Locate the cell with the specified text and output its (x, y) center coordinate. 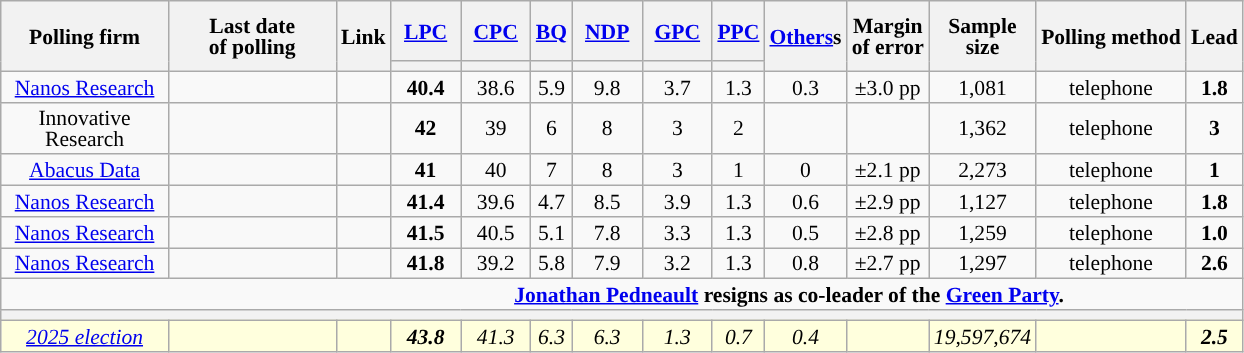
1.0 (1214, 232)
±2.1 pp (888, 170)
Samplesize (982, 36)
40.4 (426, 86)
39.6 (496, 202)
7 (552, 170)
NDP (607, 31)
39.2 (496, 264)
39 (496, 128)
3.2 (677, 264)
41.4 (426, 202)
41.3 (496, 336)
0.8 (805, 264)
0.3 (805, 86)
2.6 (1214, 264)
41 (426, 170)
1,297 (982, 264)
3.3 (677, 232)
42 (426, 128)
1,081 (982, 86)
Last dateof polling (252, 36)
0.7 (738, 336)
±2.7 pp (888, 264)
Link (364, 36)
Innovative Research (85, 128)
5.8 (552, 264)
GPC (677, 31)
0.4 (805, 336)
1,259 (982, 232)
3.9 (677, 202)
2.5 (1214, 336)
Polling firm (85, 36)
Abacus Data (85, 170)
Marginof error (888, 36)
38.6 (496, 86)
4.7 (552, 202)
5.9 (552, 86)
1,362 (982, 128)
6 (552, 128)
LPC (426, 31)
19,597,674 (982, 336)
±2.8 pp (888, 232)
CPC (496, 31)
7.8 (607, 232)
7.9 (607, 264)
0.5 (805, 232)
3.7 (677, 86)
1,127 (982, 202)
Polling method (1111, 36)
40.5 (496, 232)
41.8 (426, 264)
2,273 (982, 170)
0 (805, 170)
0.6 (805, 202)
2025 election (85, 336)
Lead (1214, 36)
41.5 (426, 232)
8.5 (607, 202)
±3.0 pp (888, 86)
5.1 (552, 232)
9.8 (607, 86)
Jonathan Pedneault resigns as co-leader of the Green Party. (790, 294)
2 (738, 128)
43.8 (426, 336)
BQ (552, 31)
40 (496, 170)
Otherss (805, 36)
PPC (738, 31)
±2.9 pp (888, 202)
